Determine the (X, Y) coordinate at the center of the cell enclosing the given text.  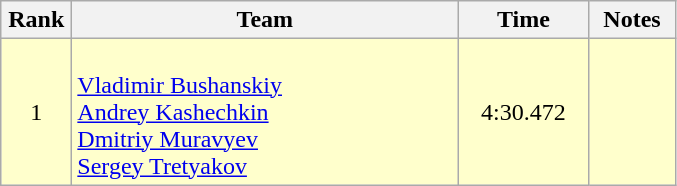
Notes (632, 20)
Team (265, 20)
Vladimir BushanskiyAndrey KashechkinDmitriy MuravyevSergey Tretyakov (265, 112)
Time (524, 20)
Rank (36, 20)
4:30.472 (524, 112)
1 (36, 112)
